Return the (X, Y) coordinate for the center point of the cell that contains the specified text.  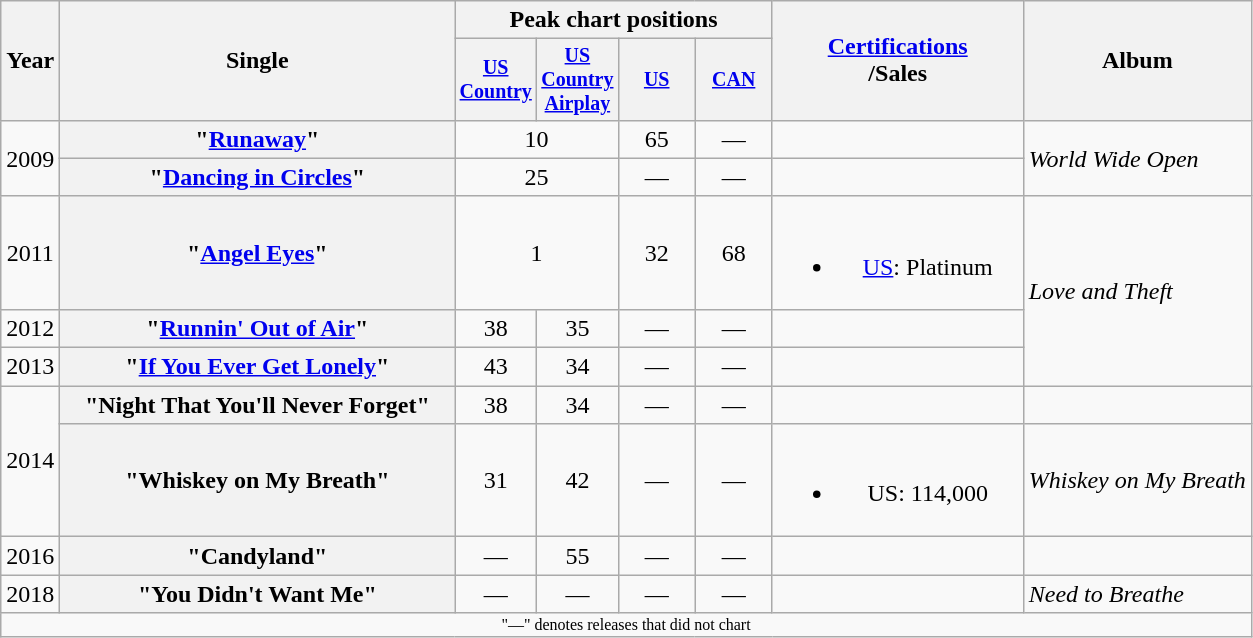
35 (578, 328)
2013 (30, 367)
2009 (30, 158)
Year (30, 61)
25 (536, 177)
"—" denotes releases that did not chart (626, 625)
"Whiskey on My Breath" (258, 480)
"You Didn't Want Me" (258, 594)
Album (1137, 61)
2014 (30, 462)
10 (536, 139)
Certifications/Sales (898, 61)
Love and Theft (1137, 290)
Need to Breathe (1137, 594)
2018 (30, 594)
Single (258, 61)
43 (496, 367)
US: 114,000 (898, 480)
"Runnin' Out of Air" (258, 328)
World Wide Open (1137, 158)
US: Platinum (898, 252)
65 (656, 139)
55 (578, 556)
"If You Ever Get Lonely" (258, 367)
1 (536, 252)
31 (496, 480)
"Dancing in Circles" (258, 177)
Whiskey on My Breath (1137, 480)
CAN (734, 80)
32 (656, 252)
US Country Airplay (578, 80)
"Night That You'll Never Forget" (258, 405)
"Runaway" (258, 139)
Peak chart positions (614, 20)
2011 (30, 252)
"Angel Eyes" (258, 252)
42 (578, 480)
2012 (30, 328)
2016 (30, 556)
US Country (496, 80)
"Candyland" (258, 556)
68 (734, 252)
US (656, 80)
